Search for the cell housing the specified text and yield its (X, Y) center coordinate. 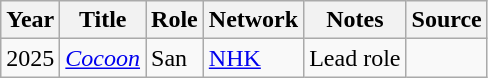
Cocoon (103, 58)
Notes (355, 20)
Lead role (355, 58)
Title (103, 20)
Source (446, 20)
2025 (30, 58)
Role (175, 20)
Network (253, 20)
NHK (253, 58)
Year (30, 20)
San (175, 58)
